Pinpoint the cell where the given text exists, returning its (x, y) midpoint coordinate. 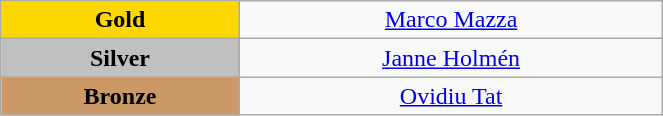
Bronze (120, 96)
Janne Holmén (451, 58)
Silver (120, 58)
Marco Mazza (451, 20)
Gold (120, 20)
Ovidiu Tat (451, 96)
